Capture the cell that displays the provided text and extract its [X, Y] central coordinate. 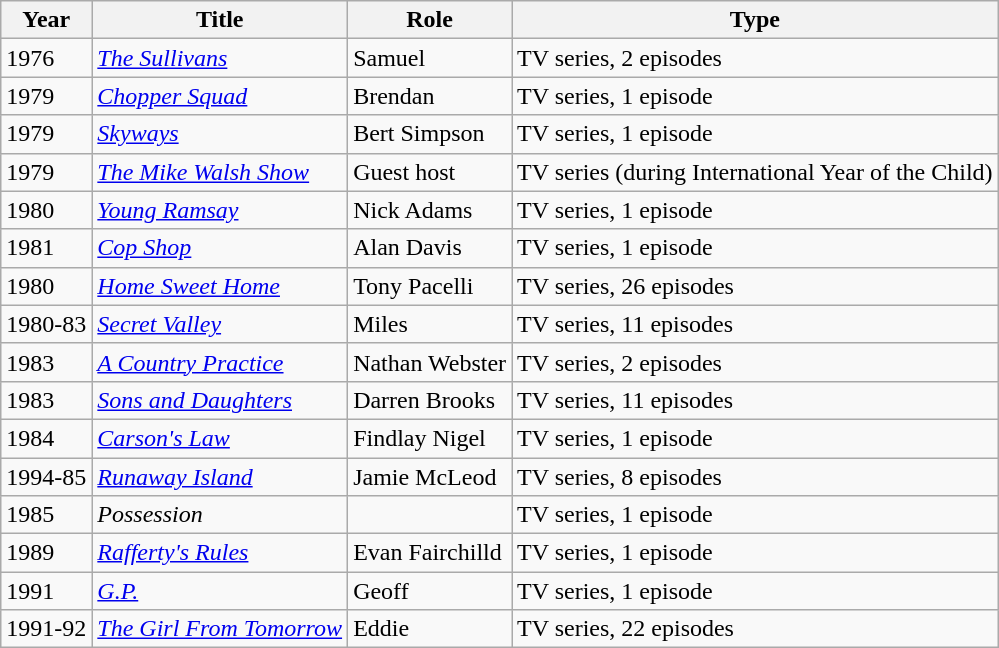
Darren Brooks [430, 400]
Samuel [430, 58]
TV series, 26 episodes [756, 286]
Bert Simpson [430, 134]
1984 [46, 438]
The Girl From Tomorrow [220, 629]
TV series, 8 episodes [756, 477]
Young Ramsay [220, 210]
Nick Adams [430, 210]
Guest host [430, 172]
Rafferty's Rules [220, 553]
1989 [46, 553]
The Sullivans [220, 58]
Home Sweet Home [220, 286]
1994-85 [46, 477]
Brendan [430, 96]
Cop Shop [220, 248]
Chopper Squad [220, 96]
Role [430, 20]
Secret Valley [220, 324]
Eddie [430, 629]
Runaway Island [220, 477]
A Country Practice [220, 362]
1991-92 [46, 629]
Nathan Webster [430, 362]
1991 [46, 591]
TV series, 22 episodes [756, 629]
Skyways [220, 134]
The Mike Walsh Show [220, 172]
Alan Davis [430, 248]
1985 [46, 515]
TV series (during International Year of the Child) [756, 172]
Type [756, 20]
Tony Pacelli [430, 286]
Jamie McLeod [430, 477]
Sons and Daughters [220, 400]
Miles [430, 324]
1981 [46, 248]
Carson's Law [220, 438]
Evan Fairchilld [430, 553]
G.P. [220, 591]
Title [220, 20]
Findlay Nigel [430, 438]
Geoff [430, 591]
1980-83 [46, 324]
1976 [46, 58]
Possession [220, 515]
Year [46, 20]
